Return (x, y) of the center of cell containing provided text 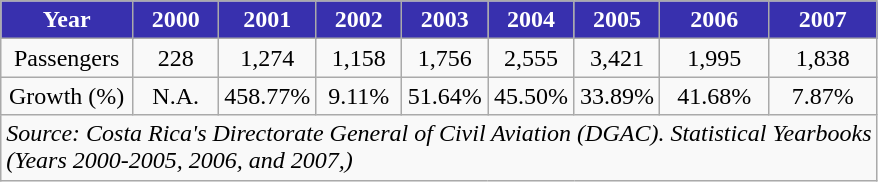
51.64% (445, 96)
2006 (714, 20)
Year (67, 20)
N.A. (176, 96)
458.77% (268, 96)
1,274 (268, 58)
2007 (824, 20)
7.87% (824, 96)
1,756 (445, 58)
2004 (531, 20)
2000 (176, 20)
41.68% (714, 96)
1,995 (714, 58)
Passengers (67, 58)
2001 (268, 20)
33.89% (617, 96)
1,838 (824, 58)
3,421 (617, 58)
Growth (%) (67, 96)
Source: Costa Rica's Directorate General of Civil Aviation (DGAC). Statistical Yearbooks(Years 2000-2005, 2006, and 2007,) (439, 148)
2002 (359, 20)
2005 (617, 20)
2,555 (531, 58)
228 (176, 58)
2003 (445, 20)
45.50% (531, 96)
1,158 (359, 58)
9.11% (359, 96)
